Find where the given text appears and provide that cell's center as (x, y) coordinate. 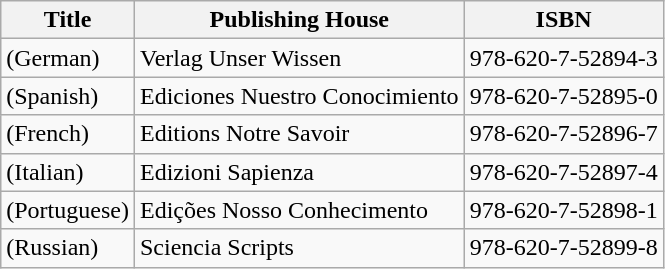
(Spanish) (68, 96)
(Portuguese) (68, 210)
(Russian) (68, 248)
978-620-7-52896-7 (564, 134)
(Italian) (68, 172)
Editions Notre Savoir (299, 134)
Publishing House (299, 20)
ISBN (564, 20)
Sciencia Scripts (299, 248)
978-620-7-52895-0 (564, 96)
978-620-7-52894-3 (564, 58)
Ediciones Nuestro Conocimiento (299, 96)
978-620-7-52897-4 (564, 172)
Edições Nosso Conhecimento (299, 210)
(German) (68, 58)
978-620-7-52899-8 (564, 248)
Verlag Unser Wissen (299, 58)
Edizioni Sapienza (299, 172)
978-620-7-52898-1 (564, 210)
Title (68, 20)
(French) (68, 134)
